Determine the [X, Y] coordinate at the center of the cell enclosing the given text.  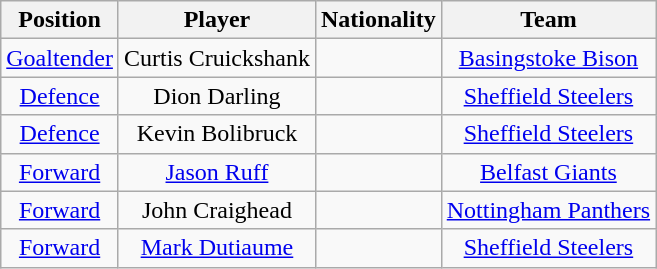
Team [548, 20]
Curtis Cruickshank [216, 58]
Mark Dutiaume [216, 248]
John Craighead [216, 210]
Basingstoke Bison [548, 58]
Jason Ruff [216, 172]
Dion Darling [216, 96]
Player [216, 20]
Belfast Giants [548, 172]
Nottingham Panthers [548, 210]
Nationality [378, 20]
Kevin Bolibruck [216, 134]
Goaltender [60, 58]
Position [60, 20]
